Output the [x, y] coordinate of the center of the cell containing the given text.  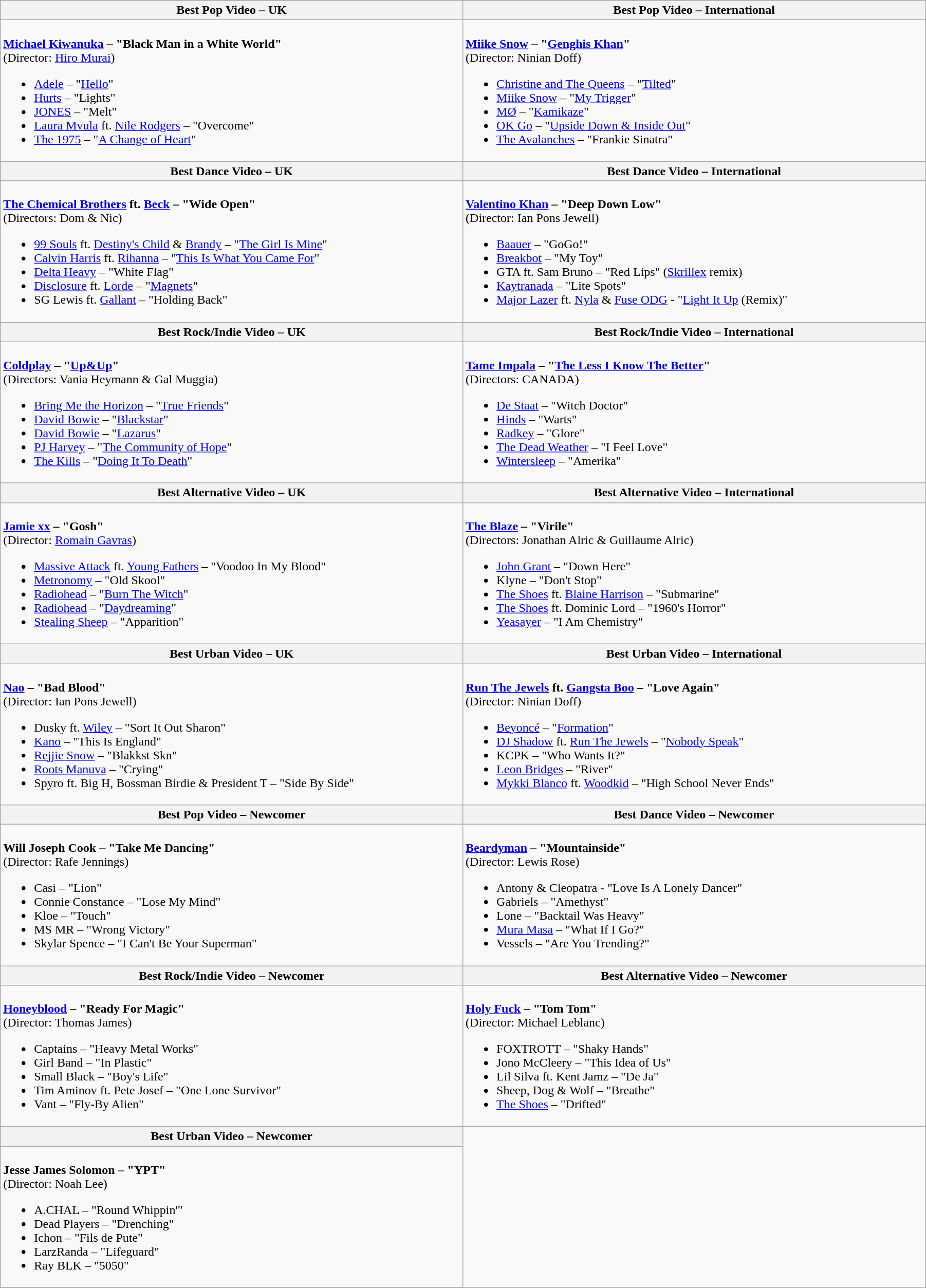
Best Alternative Video – International [694, 493]
Best Dance Video – UK [232, 171]
Best Pop Video – Newcomer [232, 814]
Best Pop Video – UK [232, 10]
Best Rock/Indie Video – International [694, 332]
Best Urban Video – UK [232, 654]
Best Urban Video – International [694, 654]
Best Dance Video – Newcomer [694, 814]
Best Alternative Video – UK [232, 493]
Best Pop Video – International [694, 10]
Best Alternative Video – Newcomer [694, 976]
Best Dance Video – International [694, 171]
Best Rock/Indie Video – Newcomer [232, 976]
Best Urban Video – Newcomer [232, 1136]
Best Rock/Indie Video – UK [232, 332]
